For the text-containing cell, return its midpoint in [x, y] coordinate format. 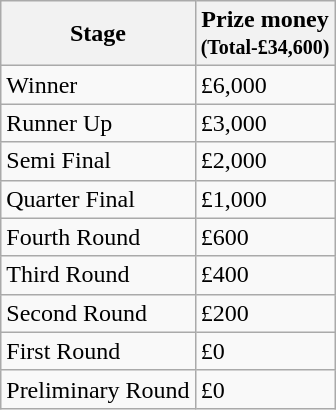
£400 [265, 275]
Stage [98, 34]
£1,000 [265, 199]
Quarter Final [98, 199]
Runner Up [98, 123]
£600 [265, 237]
Winner [98, 85]
£200 [265, 313]
First Round [98, 351]
Third Round [98, 275]
Semi Final [98, 161]
Second Round [98, 313]
£2,000 [265, 161]
£3,000 [265, 123]
Preliminary Round [98, 389]
Prize money(Total-£34,600) [265, 34]
£6,000 [265, 85]
Fourth Round [98, 237]
